Pinpoint the cell where the given text exists, returning its (X, Y) midpoint coordinate. 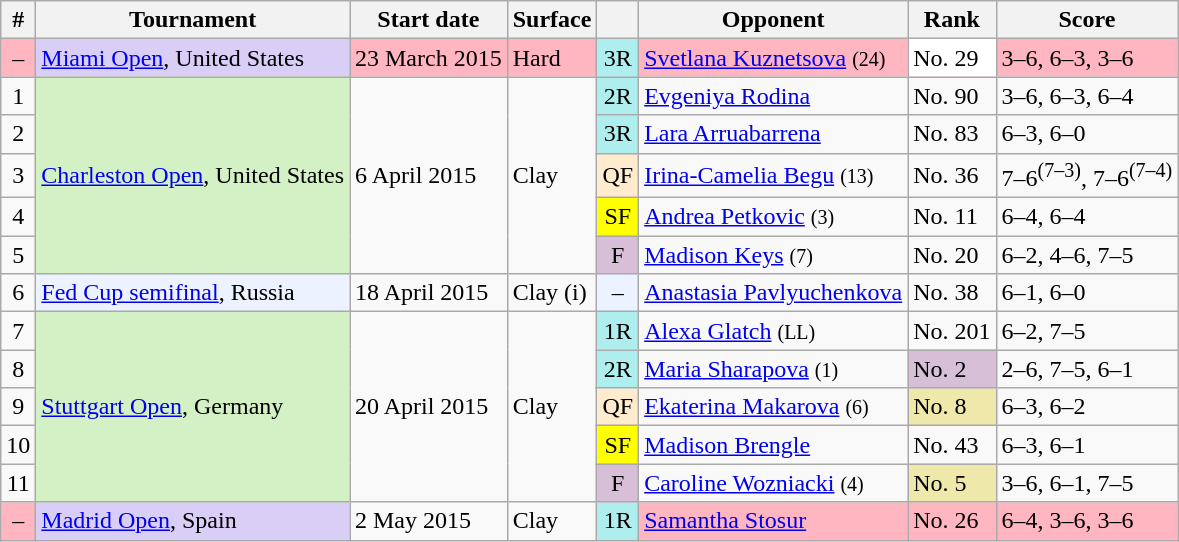
5 (18, 255)
6–4, 6–4 (1087, 217)
6–2, 7–5 (1087, 331)
6–3, 6–2 (1087, 407)
6–1, 6–0 (1087, 293)
11 (18, 483)
Madrid Open, Spain (193, 521)
6 (18, 293)
Miami Open, United States (193, 58)
3–6, 6–3, 3–6 (1087, 58)
18 April 2015 (429, 293)
7–6(7–3), 7–6(7–4) (1087, 176)
Rank (952, 20)
Ekaterina Makarova (6) (774, 407)
No. 90 (952, 96)
6 April 2015 (429, 176)
No. 43 (952, 445)
2 May 2015 (429, 521)
Madison Keys (7) (774, 255)
Clay (i) (552, 293)
10 (18, 445)
6–2, 4–6, 7–5 (1087, 255)
Lara Arruabarrena (774, 134)
Samantha Stosur (774, 521)
Caroline Wozniacki (4) (774, 483)
2–6, 7–5, 6–1 (1087, 369)
Start date (429, 20)
No. 11 (952, 217)
Score (1087, 20)
Tournament (193, 20)
23 March 2015 (429, 58)
6–3, 6–1 (1087, 445)
9 (18, 407)
Surface (552, 20)
Evgeniya Rodina (774, 96)
Hard (552, 58)
Anastasia Pavlyuchenkova (774, 293)
No. 5 (952, 483)
No. 36 (952, 176)
Stuttgart Open, Germany (193, 407)
Svetlana Kuznetsova (24) (774, 58)
No. 38 (952, 293)
No. 29 (952, 58)
No. 83 (952, 134)
3–6, 6–3, 6–4 (1087, 96)
No. 20 (952, 255)
Maria Sharapova (1) (774, 369)
Opponent (774, 20)
3 (18, 176)
6–4, 3–6, 3–6 (1087, 521)
Fed Cup semifinal, Russia (193, 293)
No. 201 (952, 331)
No. 8 (952, 407)
Andrea Petkovic (3) (774, 217)
Alexa Glatch (LL) (774, 331)
# (18, 20)
2 (18, 134)
Madison Brengle (774, 445)
1 (18, 96)
6–3, 6–0 (1087, 134)
20 April 2015 (429, 407)
Irina-Camelia Begu (13) (774, 176)
No. 26 (952, 521)
8 (18, 369)
7 (18, 331)
4 (18, 217)
3–6, 6–1, 7–5 (1087, 483)
Charleston Open, United States (193, 176)
No. 2 (952, 369)
